Locate the cell with the specified text and output its [x, y] center coordinate. 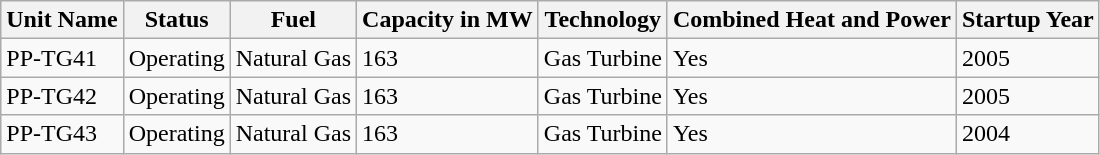
2004 [1028, 134]
PP-TG42 [62, 96]
Status [176, 20]
Fuel [293, 20]
Startup Year [1028, 20]
Combined Heat and Power [812, 20]
Technology [602, 20]
Unit Name [62, 20]
PP-TG41 [62, 58]
Capacity in MW [448, 20]
PP-TG43 [62, 134]
